Pinpoint the cell where the given text exists, returning its [x, y] midpoint coordinate. 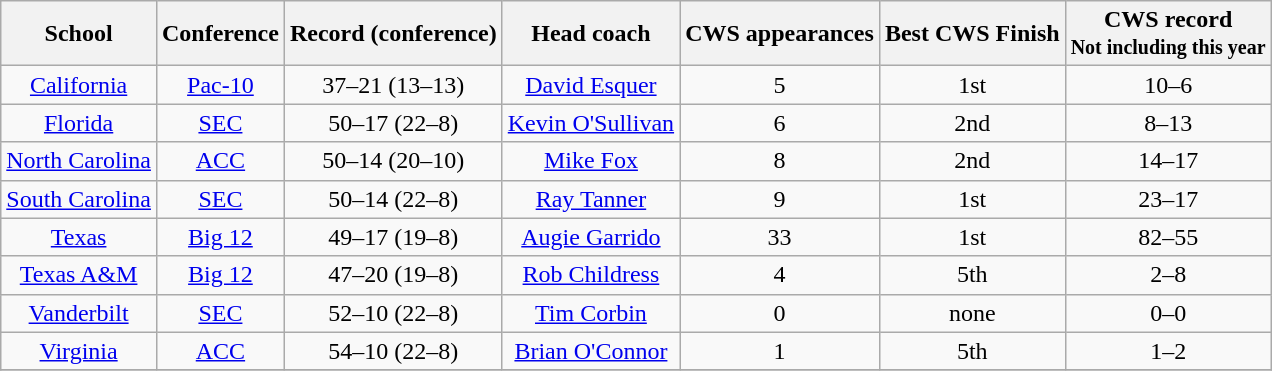
CWS recordNot including this year [1168, 34]
10–6 [1168, 85]
Kevin O'Sullivan [590, 123]
Texas A&M [79, 275]
4 [780, 275]
Record (conference) [393, 34]
1 [780, 351]
California [79, 85]
Mike Fox [590, 161]
Rob Childress [590, 275]
52–10 (22–8) [393, 313]
David Esquer [590, 85]
Ray Tanner [590, 199]
none [972, 313]
49–17 (19–8) [393, 237]
0 [780, 313]
Head coach [590, 34]
47–20 (19–8) [393, 275]
Vanderbilt [79, 313]
14–17 [1168, 161]
Texas [79, 237]
82–55 [1168, 237]
Best CWS Finish [972, 34]
North Carolina [79, 161]
8 [780, 161]
50–14 (22–8) [393, 199]
Conference [220, 34]
Augie Garrido [590, 237]
50–14 (20–10) [393, 161]
54–10 (22–8) [393, 351]
Pac-10 [220, 85]
9 [780, 199]
Brian O'Connor [590, 351]
Florida [79, 123]
5 [780, 85]
8–13 [1168, 123]
Virginia [79, 351]
23–17 [1168, 199]
33 [780, 237]
6 [780, 123]
2–8 [1168, 275]
School [79, 34]
0–0 [1168, 313]
South Carolina [79, 199]
1–2 [1168, 351]
50–17 (22–8) [393, 123]
CWS appearances [780, 34]
37–21 (13–13) [393, 85]
Tim Corbin [590, 313]
